Scan for the cell matching the given text and deliver its [X, Y] coordinate at center. 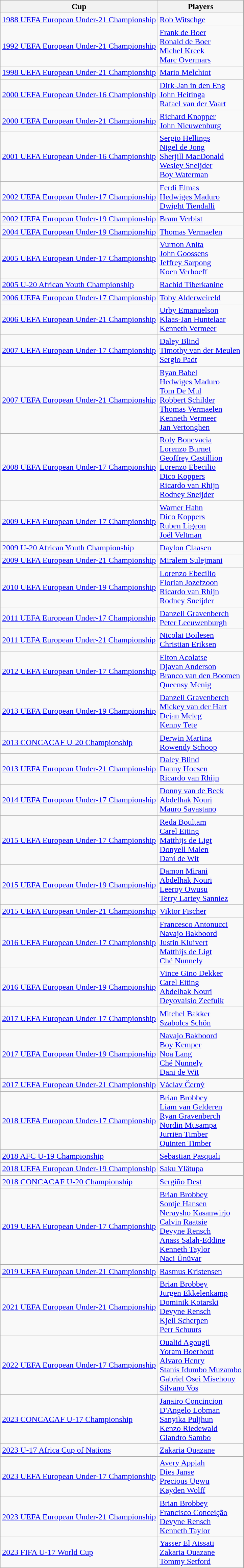
Reda Boultam Carel Eiting Matthijs de Ligt Donyell Malen Dani de Wit [201, 840]
Janairo Concincion D'Angelo Lobman Sanyika Puljhun Kenzo Riedewald Giandro Sambo [201, 1419]
2010 UEFA European Under-19 Championship [79, 587]
Dirk-Jan in den Eng John Heitinga Rafael van der Vaart [201, 94]
2012 UEFA European Under-17 Championship [79, 671]
2002 UEFA European Under-17 Championship [79, 197]
2015 UEFA European Under-19 Championship [79, 885]
2014 UEFA European Under-17 Championship [79, 800]
2009 UEFA European Under-17 Championship [79, 521]
2000 UEFA European Under-16 Championship [79, 94]
2011 UEFA European Under-17 Championship [79, 618]
2005 U-20 African Youth Championship [79, 284]
Ferdi Elmas Hedwiges Maduro Dwight Tiendalli [201, 197]
2009 UEFA European Under-21 Championship [79, 560]
Rasmus Kristensen [201, 1271]
Elton Acolatse Djavan Anderson Branco van den Boomen Queensy Menig [201, 671]
Brian Brobbey Jurgen Ekkelenkamp Dominik Kotarski Devyne Rensch Kjell Scherpen Perr Schuurs [201, 1306]
Derwin Martina Rowendy Schoop [201, 742]
Lorenzo Ebecilio Florian Jozefzoon Ricardo van Rhijn Rodney Sneijder [201, 587]
Toby Alderweireld [201, 297]
Francesco Antonucci Navajo Bakboord Justin Kluivert Matthijs de Ligt Ché Nunnely [201, 942]
Viktor Fischer [201, 911]
2016 UEFA European Under-17 Championship [79, 942]
Cup [79, 7]
Vurnon Anita John Goossens Jeffrey Sarpong Koen Verhoeff [201, 258]
Saku Ylätupa [201, 1169]
2019 UEFA European Under-17 Championship [79, 1226]
Danzell Gravenberch Peter Leeuwenburgh [201, 618]
Miralem Sulejmani [201, 560]
2005 UEFA European Under-17 Championship [79, 258]
Sebastian Pasquali [201, 1156]
2007 UEFA European Under-21 Championship [79, 400]
Richard Knopper John Nieuwenburg [201, 121]
Donny van de Beek Abdelhak Nouri Mauro Savastano [201, 800]
Warner Hahn Dico Koppers Ruben Ligeon Joël Veltman [201, 521]
2006 UEFA European Under-17 Championship [79, 297]
2018 UEFA European Under-17 Championship [79, 1120]
Frank de Boer Ronald de Boer Michel Kreek Marc Overmars [201, 46]
Urby Emanuelson Klaas-Jan Huntelaar Kenneth Vermeer [201, 320]
2015 UEFA European Under-17 Championship [79, 840]
Daley Blind Timothy van der Meulen Sergio Padt [201, 351]
2006 UEFA European Under-21 Championship [79, 320]
2011 UEFA European Under-21 Championship [79, 640]
2013 CONCACAF U-20 Championship [79, 742]
2016 UEFA European Under-19 Championship [79, 987]
Daylon Claasen [201, 548]
2004 UEFA European Under-19 Championship [79, 231]
Rob Witschge [201, 20]
2009 U-20 African Youth Championship [79, 548]
Danzell Gravenberch Mickey van der Hart Dejan Meleg Kenny Tete [201, 711]
Avery Appiah Dies Janse Precious Ugwu Kayden Wolff [201, 1477]
2013 UEFA European Under-19 Championship [79, 711]
2013 UEFA European Under-21 Championship [79, 769]
2023 UEFA European Under-21 Championship [79, 1517]
2007 UEFA European Under-17 Championship [79, 351]
Daley Blind Danny Hoesen Ricardo van Rhijn [201, 769]
Bram Verbist [201, 219]
Ryan Babel Hedwiges Maduro Tom De Mul Robbert Schilder Thomas Vermaelen Kenneth Vermeer Jan Vertonghen [201, 400]
2018 UEFA European Under-19 Championship [79, 1169]
2001 UEFA European Under-16 Championship [79, 157]
2019 UEFA European Under-21 Championship [79, 1271]
2002 UEFA European Under-19 Championship [79, 219]
Václav Černý [201, 1085]
Yasser El Aissati Zakaria Ouazane Tommy Setford [201, 1552]
Thomas Vermaelen [201, 231]
2021 UEFA European Under-21 Championship [79, 1306]
2023 UEFA European Under-17 Championship [79, 1477]
2000 UEFA European Under-21 Championship [79, 121]
1998 UEFA European Under-21 Championship [79, 73]
2008 UEFA European Under-17 Championship [79, 467]
Sergiño Dest [201, 1182]
Mario Melchiot [201, 73]
Rachid Tiberkanine [201, 284]
1992 UEFA European Under-21 Championship [79, 46]
2023 FIFA U-17 World Cup [79, 1552]
Vince Gino Dekker Carel Eiting Abdelhak Nouri Deyovaisio Zeefuik [201, 987]
Brian Brobbey Liam van Gelderen Ryan Gravenberch Nordin Musampa Jurriën Timber Quinten Timber [201, 1120]
1988 UEFA European Under-21 Championship [79, 20]
2022 UEFA European Under-17 Championship [79, 1365]
2017 UEFA European Under-21 Championship [79, 1085]
2017 UEFA European Under-17 Championship [79, 1018]
2015 UEFA European Under-21 Championship [79, 911]
Damon Mirani Abdelhak Nouri Leeroy Owusu Terry Lartey Sanniez [201, 885]
Brian Brobbey Francisco Conceição Devyne Rensch Kenneth Taylor [201, 1517]
2023 CONCACAF U-17 Championship [79, 1419]
2017 UEFA European Under-19 Championship [79, 1054]
Nicolai Boilesen Christian Eriksen [201, 640]
Sergio Hellings Nigel de Jong Sherjill MacDonald Wesley Sneijder Boy Waterman [201, 157]
Navajo Bakboord Boy Kemper Noa Lang Ché Nunnely Dani de Wit [201, 1054]
Brian Brobbey Sontje Hansen Neraysho Kasanwirjo Calvin Raatsie Devyne Rensch Anass Salah-Eddine Kenneth Taylor Naci Ünüvar [201, 1226]
Players [201, 7]
2018 AFC U-19 Championship [79, 1156]
Zakaria Ouazane [201, 1450]
2023 U-17 Africa Cup of Nations [79, 1450]
Roly Bonevacia Lorenzo Burnet Geoffrey Castillion Lorenzo Ebecilio Dico Koppers Ricardo van Rhijn Rodney Sneijder [201, 467]
2018 CONCACAF U-20 Championship [79, 1182]
Oualid Agougil Yoram Boerhout Alvaro Henry Stanis Idumbo Muzambo Gabriel Osei Misehouy Silvano Vos [201, 1365]
Mitchel Bakker Szabolcs Schön [201, 1018]
